Extract the [x, y] coordinate from the center of the cell holding the provided text.  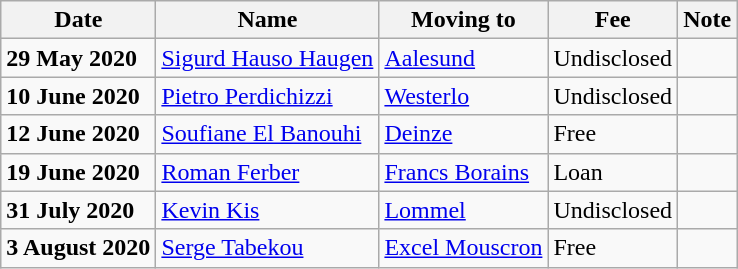
10 June 2020 [78, 96]
Aalesund [464, 58]
Excel Mouscron [464, 248]
Lommel [464, 210]
Date [78, 20]
19 June 2020 [78, 172]
3 August 2020 [78, 248]
Name [268, 20]
Soufiane El Banouhi [268, 134]
Fee [613, 20]
29 May 2020 [78, 58]
Francs Borains [464, 172]
31 July 2020 [78, 210]
12 June 2020 [78, 134]
Note [708, 20]
Kevin Kis [268, 210]
Pietro Perdichizzi [268, 96]
Deinze [464, 134]
Sigurd Hauso Haugen [268, 58]
Loan [613, 172]
Moving to [464, 20]
Roman Ferber [268, 172]
Westerlo [464, 96]
Serge Tabekou [268, 248]
